Return (X, Y) of the center of cell containing provided text 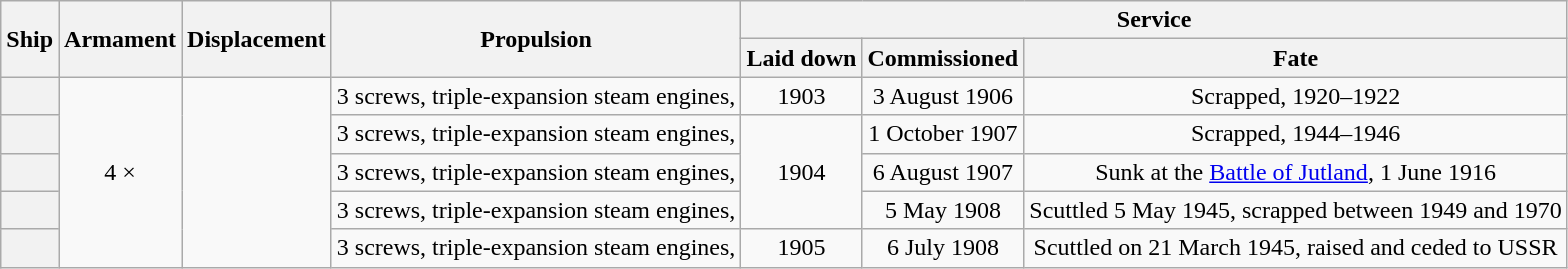
Scrapped, 1920–1922 (1296, 96)
Commissioned (943, 58)
Scuttled on 21 March 1945, raised and ceded to USSR (1296, 248)
1 October 1907 (943, 134)
Propulsion (536, 39)
Service (1154, 20)
5 May 1908 (943, 210)
Scuttled 5 May 1945, scrapped between 1949 and 1970 (1296, 210)
1904 (802, 172)
Fate (1296, 58)
3 August 1906 (943, 96)
Laid down (802, 58)
6 August 1907 (943, 172)
6 July 1908 (943, 248)
1905 (802, 248)
Scrapped, 1944–1946 (1296, 134)
Ship (30, 39)
Sunk at the Battle of Jutland, 1 June 1916 (1296, 172)
4 × (120, 172)
1903 (802, 96)
Displacement (257, 39)
Armament (120, 39)
